For the text-containing cell, return its midpoint in [x, y] coordinate format. 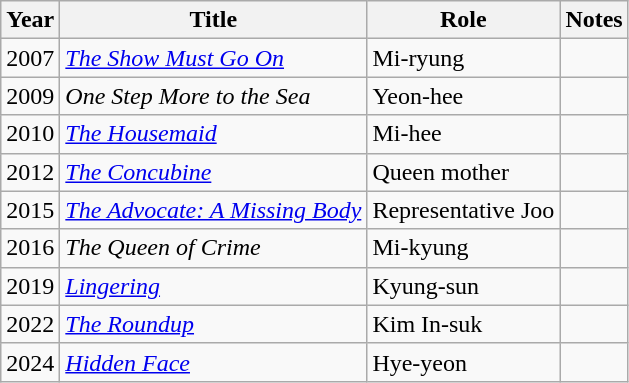
2015 [30, 210]
Mi-ryung [464, 58]
2010 [30, 134]
2019 [30, 286]
The Housemaid [214, 134]
Title [214, 20]
Representative Joo [464, 210]
2024 [30, 362]
Yeon-hee [464, 96]
Kim In-suk [464, 324]
Hidden Face [214, 362]
The Queen of Crime [214, 248]
The Roundup [214, 324]
The Concubine [214, 172]
2022 [30, 324]
Kyung-sun [464, 286]
Role [464, 20]
2016 [30, 248]
The Show Must Go On [214, 58]
2012 [30, 172]
Year [30, 20]
Mi-kyung [464, 248]
Mi-hee [464, 134]
The Advocate: A Missing Body [214, 210]
2007 [30, 58]
Lingering [214, 286]
One Step More to the Sea [214, 96]
2009 [30, 96]
Notes [594, 20]
Queen mother [464, 172]
Hye-yeon [464, 362]
